Identify which cell holds the provided text, then report its (X, Y) central coordinate. 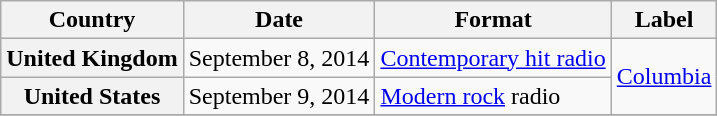
Date (279, 20)
September 8, 2014 (279, 58)
Modern rock radio (493, 96)
September 9, 2014 (279, 96)
United Kingdom (92, 58)
United States (92, 96)
Columbia (664, 77)
Contemporary hit radio (493, 58)
Label (664, 20)
Country (92, 20)
Format (493, 20)
